Locate the cell with the specified text and output its [X, Y] center coordinate. 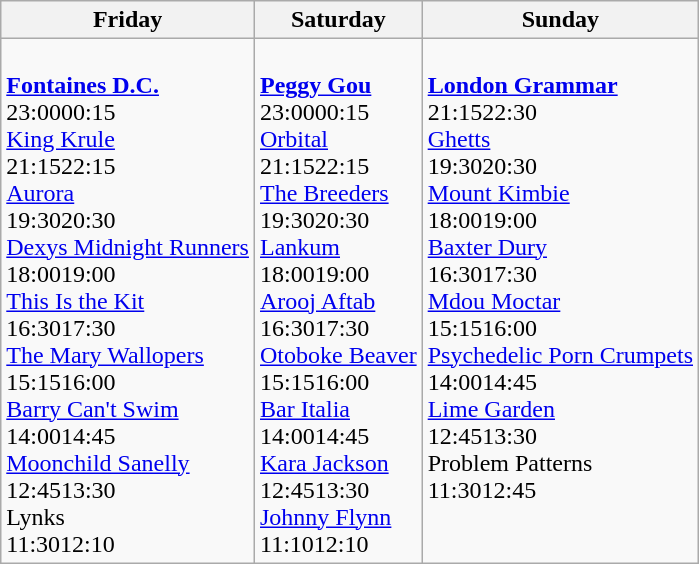
Sunday [560, 20]
Friday [128, 20]
Saturday [338, 20]
